Provide the [X, Y] coordinate of the cell's center where the given text is located.  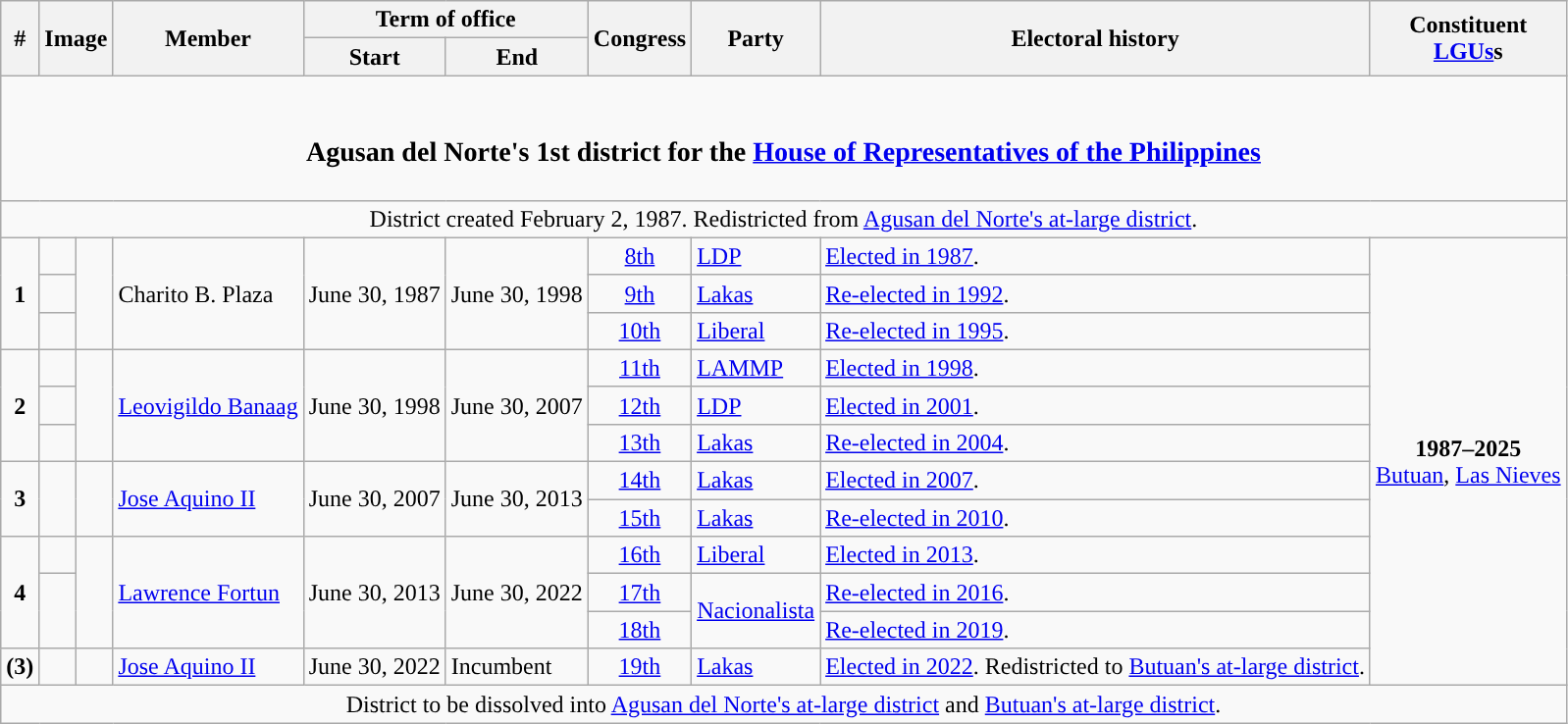
Elected in 1987. [1095, 256]
13th [640, 442]
Re-elected in 2004. [1095, 442]
Elected in 2013. [1095, 555]
# [20, 38]
9th [640, 293]
Re-elected in 2016. [1095, 593]
Leovigildo Banaag [208, 405]
17th [640, 593]
Party [756, 38]
Elected in 2022. Redistricted to Butuan's at-large district. [1095, 667]
Term of office [445, 20]
Re-elected in 2010. [1095, 518]
Lawrence Fortun [208, 593]
12th [640, 405]
Re-elected in 1995. [1095, 331]
Nacionalista [756, 611]
Electoral history [1095, 38]
District to be dissolved into Agusan del Norte's at-large district and Butuan's at-large district. [783, 704]
18th [640, 630]
Charito B. Plaza [208, 293]
1 [20, 293]
Agusan del Norte's 1st district for the House of Representatives of the Philippines [783, 137]
Re-elected in 1992. [1095, 293]
LAMMP [756, 368]
4 [20, 593]
ConstituentLGUss [1468, 38]
End [516, 57]
Elected in 2007. [1095, 481]
District created February 2, 1987. Redistricted from Agusan del Norte's at-large district. [783, 219]
8th [640, 256]
10th [640, 331]
11th [640, 368]
Image [77, 38]
Congress [640, 38]
Re-elected in 2019. [1095, 630]
19th [640, 667]
June 30, 1987 [375, 293]
1987–2025Butuan, Las Nieves [1468, 461]
3 [20, 499]
Elected in 1998. [1095, 368]
15th [640, 518]
(3) [20, 667]
Member [208, 38]
14th [640, 481]
16th [640, 555]
2 [20, 405]
Elected in 2001. [1095, 405]
Incumbent [516, 667]
Start [375, 57]
